Return [X, Y] of the center of cell containing provided text 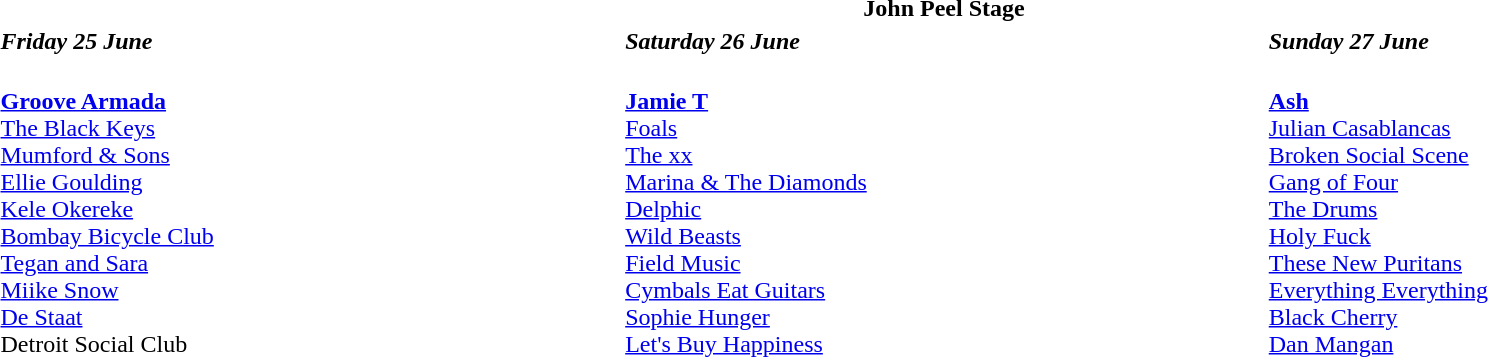
Saturday 26 June [944, 41]
